Detect which cell encompasses the target text, then output its (X, Y) center coordinate. 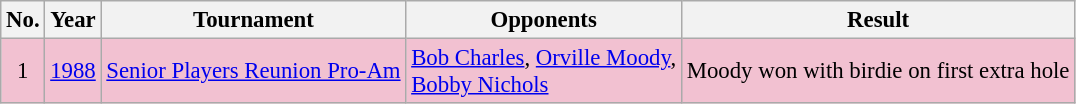
1988 (73, 72)
Result (878, 20)
1 (23, 72)
Bob Charles, Orville Moody, Bobby Nichols (544, 72)
Moody won with birdie on first extra hole (878, 72)
Opponents (544, 20)
No. (23, 20)
Tournament (254, 20)
Senior Players Reunion Pro-Am (254, 72)
Year (73, 20)
